Output the [x, y] coordinate of the center of the cell containing the given text.  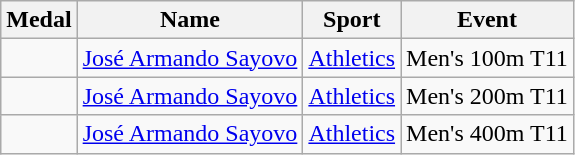
Men's 200m T11 [488, 96]
Event [488, 20]
Name [190, 20]
Sport [352, 20]
Men's 400m T11 [488, 134]
Medal [39, 20]
Men's 100m T11 [488, 58]
